Detect which cell encompasses the target text, then output its (X, Y) center coordinate. 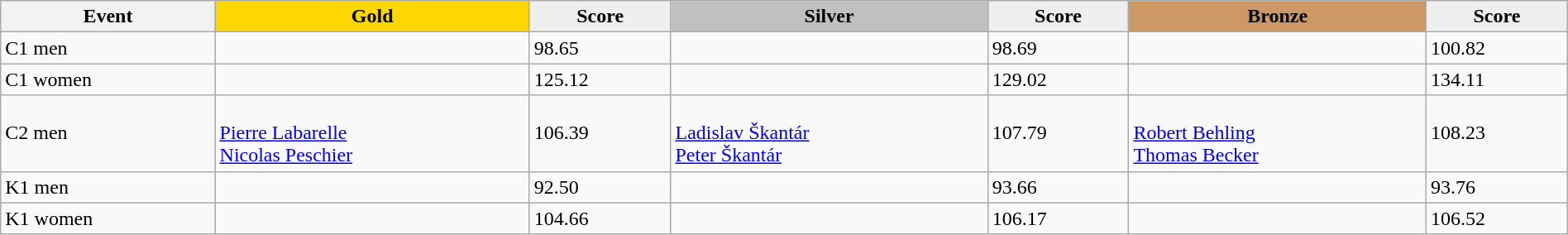
98.65 (600, 48)
Gold (372, 17)
100.82 (1497, 48)
104.66 (600, 218)
C2 men (108, 133)
Silver (829, 17)
92.50 (600, 187)
134.11 (1497, 79)
106.39 (600, 133)
Ladislav ŠkantárPeter Škantár (829, 133)
Bronze (1278, 17)
129.02 (1059, 79)
K1 women (108, 218)
93.76 (1497, 187)
106.52 (1497, 218)
C1 women (108, 79)
Pierre LabarelleNicolas Peschier (372, 133)
107.79 (1059, 133)
K1 men (108, 187)
Robert BehlingThomas Becker (1278, 133)
98.69 (1059, 48)
125.12 (600, 79)
108.23 (1497, 133)
93.66 (1059, 187)
Event (108, 17)
106.17 (1059, 218)
C1 men (108, 48)
